Provide the [X, Y] coordinate of the cell's center where the given text is located.  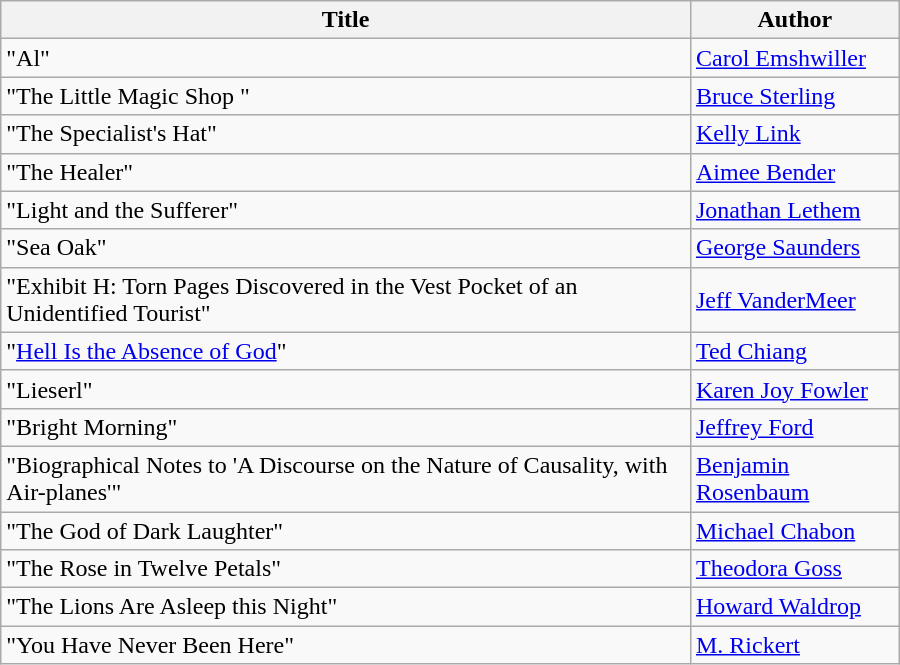
"The Little Magic Shop " [346, 96]
Title [346, 20]
"The Rose in Twelve Petals" [346, 569]
"Lieserl" [346, 389]
"You Have Never Been Here" [346, 645]
Howard Waldrop [794, 607]
"Exhibit H: Torn Pages Discovered in the Vest Pocket of an Unidentified Tourist" [346, 300]
Karen Joy Fowler [794, 389]
Jeffrey Ford [794, 427]
Theodora Goss [794, 569]
M. Rickert [794, 645]
"Hell Is the Absence of God" [346, 351]
"Bright Morning" [346, 427]
Benjamin Rosenbaum [794, 478]
"The Healer" [346, 172]
Carol Emshwiller [794, 58]
Ted Chiang [794, 351]
"Sea Oak" [346, 248]
"Biographical Notes to 'A Discourse on the Nature of Causality, with Air-planes'" [346, 478]
George Saunders [794, 248]
"The Specialist's Hat" [346, 134]
Jonathan Lethem [794, 210]
"Light and the Sufferer" [346, 210]
Bruce Sterling [794, 96]
Author [794, 20]
"The God of Dark Laughter" [346, 531]
Aimee Bender [794, 172]
"The Lions Are Asleep this Night" [346, 607]
Jeff VanderMeer [794, 300]
Michael Chabon [794, 531]
"Al" [346, 58]
Kelly Link [794, 134]
